Return the [x, y] coordinate for the center point of the cell that contains the specified text.  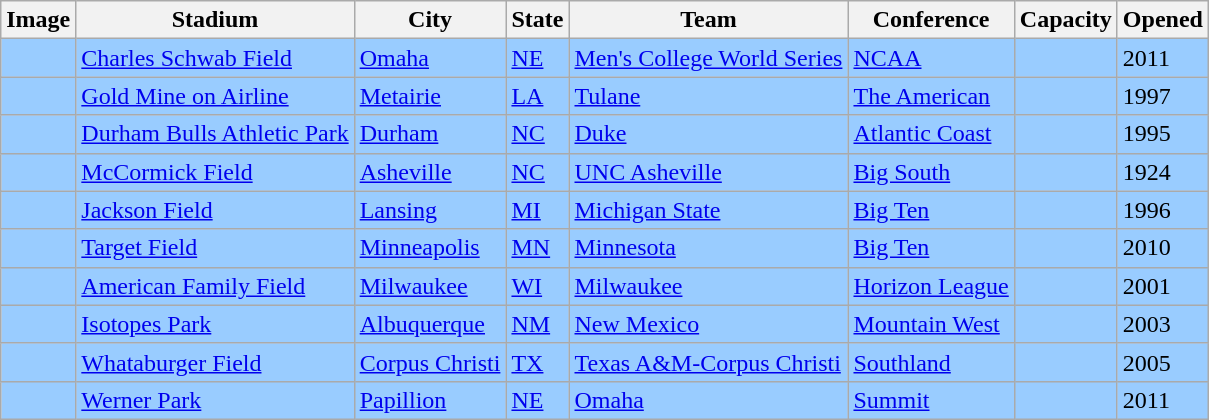
Atlantic Coast [931, 134]
The American [931, 96]
Charles Schwab Field [215, 58]
City [430, 20]
Michigan State [708, 210]
TX [538, 362]
Men's College World Series [708, 58]
2001 [1162, 286]
1924 [1162, 172]
WI [538, 286]
Southland [931, 362]
Big South [931, 172]
2010 [1162, 248]
Capacity [1066, 20]
LA [538, 96]
Image [38, 20]
Minnesota [708, 248]
Tulane [708, 96]
UNC Asheville [708, 172]
McCormick Field [215, 172]
Opened [1162, 20]
State [538, 20]
1995 [1162, 134]
Mountain West [931, 324]
Werner Park [215, 400]
Horizon League [931, 286]
1997 [1162, 96]
New Mexico [708, 324]
NCAA [931, 58]
2003 [1162, 324]
Albuquerque [430, 324]
Texas A&M-Corpus Christi [708, 362]
1996 [1162, 210]
Gold Mine on Airline [215, 96]
Duke [708, 134]
Conference [931, 20]
Minneapolis [430, 248]
Whataburger Field [215, 362]
NM [538, 324]
Team [708, 20]
Isotopes Park [215, 324]
MI [538, 210]
Durham Bulls Athletic Park [215, 134]
Papillion [430, 400]
American Family Field [215, 286]
2005 [1162, 362]
Corpus Christi [430, 362]
Summit [931, 400]
Metairie [430, 96]
Durham [430, 134]
Target Field [215, 248]
Lansing [430, 210]
MN [538, 248]
Stadium [215, 20]
Asheville [430, 172]
Jackson Field [215, 210]
